Find where the given text appears and provide that cell's center as [X, Y] coordinate. 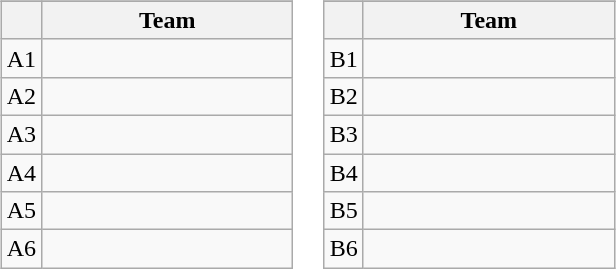
B3 [344, 134]
A1 [21, 58]
B2 [344, 96]
A4 [21, 173]
B4 [344, 173]
A2 [21, 96]
B1 [344, 58]
A6 [21, 249]
A5 [21, 211]
A3 [21, 134]
B6 [344, 249]
B5 [344, 211]
